Search for the cell housing the specified text and yield its (X, Y) center coordinate. 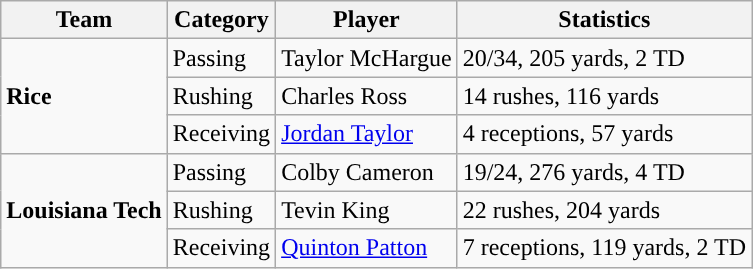
Quinton Patton (367, 248)
7 receptions, 119 yards, 2 TD (604, 248)
20/34, 205 yards, 2 TD (604, 58)
Charles Ross (367, 96)
Tevin King (367, 210)
Statistics (604, 20)
Jordan Taylor (367, 134)
19/24, 276 yards, 4 TD (604, 172)
Category (221, 20)
Colby Cameron (367, 172)
Player (367, 20)
22 rushes, 204 yards (604, 210)
4 receptions, 57 yards (604, 134)
Louisiana Tech (84, 210)
14 rushes, 116 yards (604, 96)
Taylor McHargue (367, 58)
Team (84, 20)
Rice (84, 96)
